Capture the cell that displays the provided text and extract its [x, y] central coordinate. 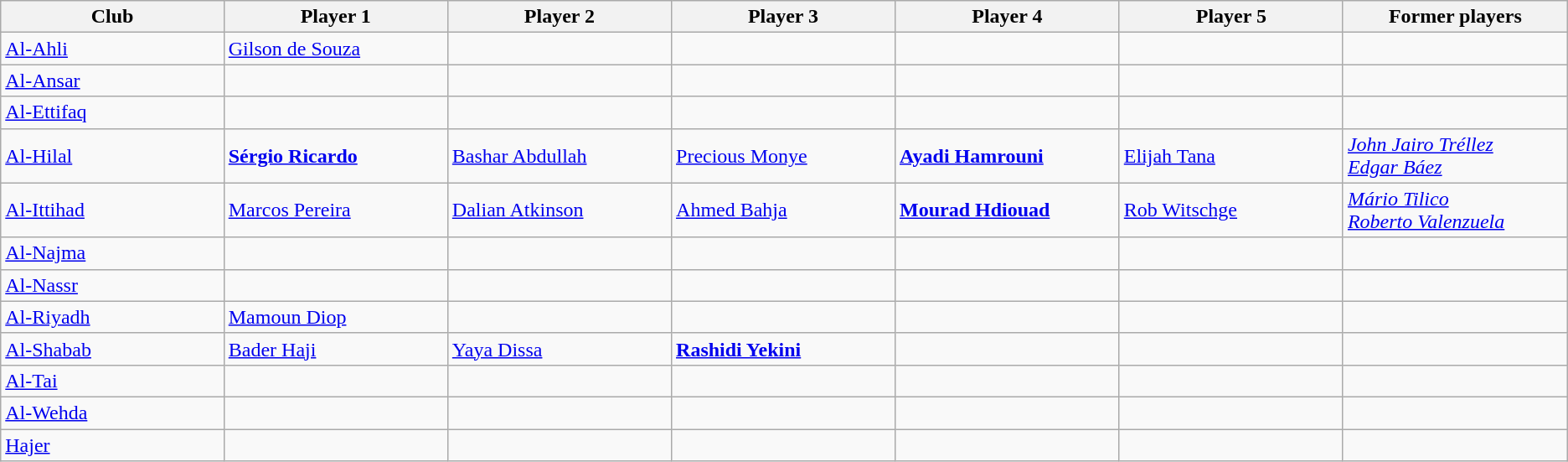
Al-Riyadh [112, 317]
Player 4 [1007, 17]
Mário Tilico Roberto Valenzuela [1455, 210]
Ayadi Hamrouni [1007, 156]
Player 2 [560, 17]
Player 1 [335, 17]
Al-Nassr [112, 285]
Club [112, 17]
Al-Najma [112, 253]
Marcos Pereira [335, 210]
Hajer [112, 445]
Gilson de Souza [335, 49]
Al-Hilal [112, 156]
Al-Tai [112, 381]
Former players [1455, 17]
Al-Shabab [112, 349]
Rashidi Yekini [784, 349]
Ahmed Bahja [784, 210]
John Jairo Tréllez Edgar Báez [1455, 156]
Al-Ansar [112, 80]
Bader Haji [335, 349]
Dalian Atkinson [560, 210]
Rob Witschge [1231, 210]
Precious Monye [784, 156]
Yaya Dissa [560, 349]
Al-Ittihad [112, 210]
Mamoun Diop [335, 317]
Al-Ahli [112, 49]
Player 3 [784, 17]
Bashar Abdullah [560, 156]
Mourad Hdiouad [1007, 210]
Elijah Tana [1231, 156]
Player 5 [1231, 17]
Al-Wehda [112, 413]
Sérgio Ricardo [335, 156]
Al-Ettifaq [112, 112]
